For the text-containing cell, return its midpoint in [x, y] coordinate format. 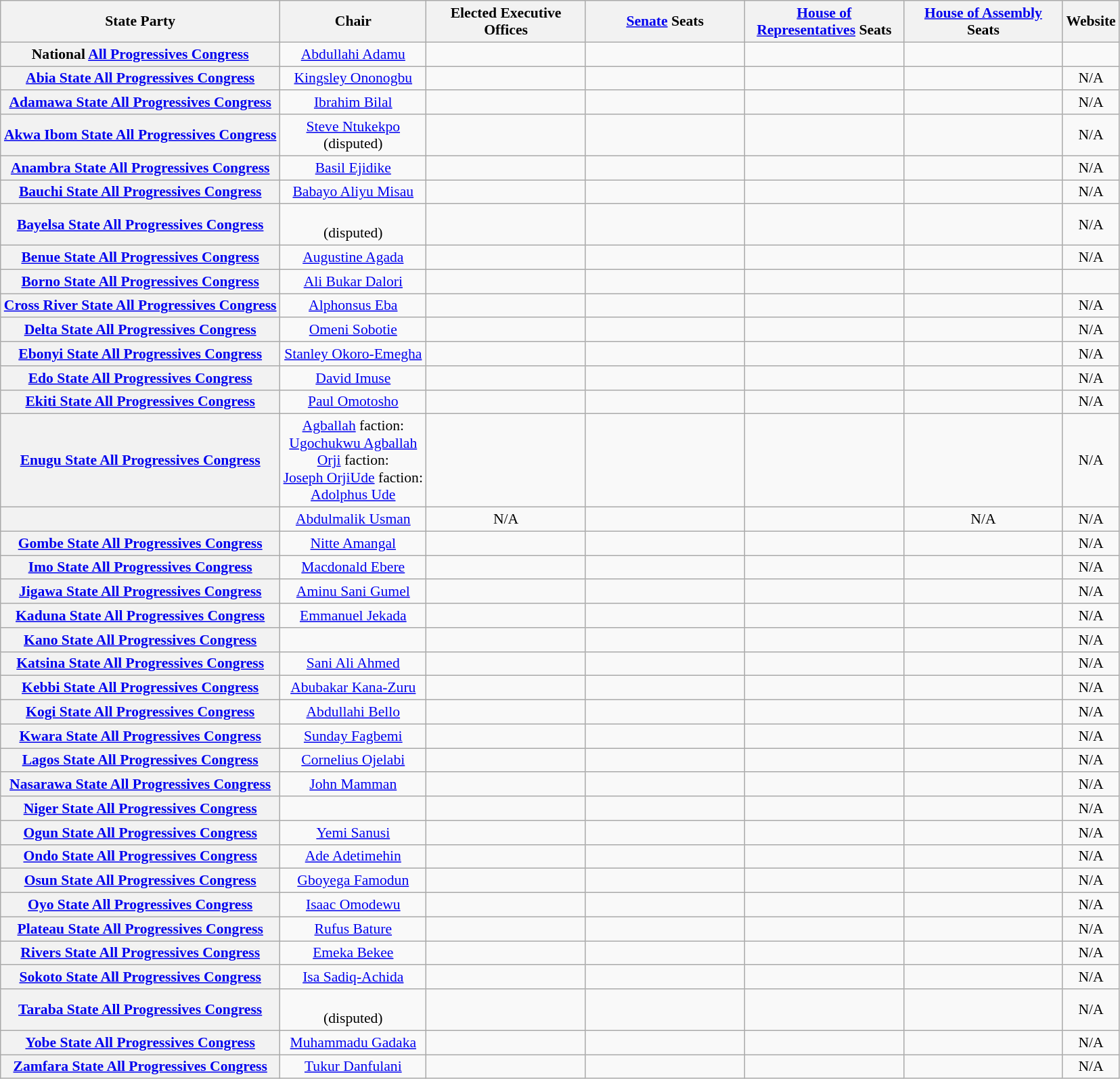
Rivers State All Progressives Congress [141, 953]
Ali Bukar Dalori [353, 281]
Gombe State All Progressives Congress [141, 543]
Ekiti State All Progressives Congress [141, 402]
National All Progressives Congress [141, 54]
Senate Seats [665, 22]
Stanley Okoro-Emegha [353, 354]
Muhammadu Gadaka [353, 1042]
Oyo State All Progressives Congress [141, 905]
Ondo State All Progressives Congress [141, 856]
Rufus Bature [353, 929]
Delta State All Progressives Congress [141, 330]
Plateau State All Progressives Congress [141, 929]
Ade Adetimehin [353, 856]
Sunday Fagbemi [353, 736]
Omeni Sobotie [353, 330]
Emeka Bekee [353, 953]
Kingsley Ononogbu [353, 78]
Borno State All Progressives Congress [141, 281]
Cornelius Ojelabi [353, 760]
Chair [353, 22]
Kebbi State All Progressives Congress [141, 688]
Kwara State All Progressives Congress [141, 736]
Yemi Sanusi [353, 833]
Osun State All Progressives Congress [141, 881]
Benue State All Progressives Congress [141, 258]
Bauchi State All Progressives Congress [141, 192]
Abubakar Kana-Zuru [353, 688]
Jigawa State All Progressives Congress [141, 592]
Agballah faction:Ugochukwu AgballahOrji faction:Joseph OrjiUde faction:Adolphus Ude [353, 461]
Babayo Aliyu Misau [353, 192]
Taraba State All Progressives Congress [141, 1009]
Bayelsa State All Progressives Congress [141, 225]
Imo State All Progressives Congress [141, 568]
Cross River State All Progressives Congress [141, 306]
Sokoto State All Progressives Congress [141, 978]
Steve Ntukekpo(disputed) [353, 135]
Kano State All Progressives Congress [141, 640]
Akwa Ibom State All Progressives Congress [141, 135]
David Imuse [353, 378]
Lagos State All Progressives Congress [141, 760]
Edo State All Progressives Congress [141, 378]
Zamfara State All Progressives Congress [141, 1067]
Adamawa State All Progressives Congress [141, 103]
Anambra State All Progressives Congress [141, 168]
Ibrahim Bilal [353, 103]
Kaduna State All Progressives Congress [141, 616]
John Mamman [353, 785]
Sani Ali Ahmed [353, 664]
Kogi State All Progressives Congress [141, 712]
State Party [141, 22]
Niger State All Progressives Congress [141, 808]
Gboyega Famodun [353, 881]
Ebonyi State All Progressives Congress [141, 354]
Nitte Amangal [353, 543]
Abdullahi Bello [353, 712]
Abdulmalik Usman [353, 520]
Isa Sadiq-Achida [353, 978]
House of Assembly Seats [983, 22]
Paul Omotosho [353, 402]
Tukur Danfulani [353, 1067]
Augustine Agada [353, 258]
Basil Ejidike [353, 168]
Aminu Sani Gumel [353, 592]
Abdullahi Adamu [353, 54]
Enugu State All Progressives Congress [141, 461]
Alphonsus Eba [353, 306]
Katsina State All Progressives Congress [141, 664]
Abia State All Progressives Congress [141, 78]
Yobe State All Progressives Congress [141, 1042]
House of Representatives Seats [824, 22]
Elected Executive Offices [506, 22]
Website [1091, 22]
Macdonald Ebere [353, 568]
Emmanuel Jekada [353, 616]
Nasarawa State All Progressives Congress [141, 785]
Isaac Omodewu [353, 905]
Ogun State All Progressives Congress [141, 833]
